Capture the cell that displays the provided text and extract its (X, Y) central coordinate. 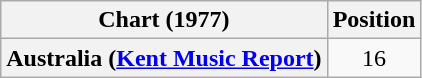
Australia (Kent Music Report) (164, 58)
16 (374, 58)
Chart (1977) (164, 20)
Position (374, 20)
